Scan for the cell matching the given text and deliver its (X, Y) coordinate at center. 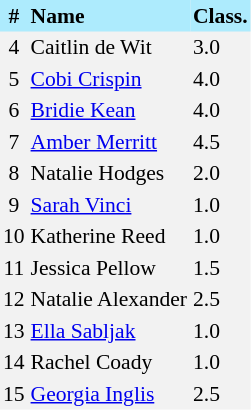
4 (14, 48)
Name (109, 16)
8 (14, 174)
4.5 (220, 142)
Sarah Vinci (109, 205)
Jessica Pellow (109, 268)
Rachel Coady (109, 362)
15 (14, 394)
Amber Merritt (109, 142)
11 (14, 268)
Natalie Alexander (109, 300)
# (14, 16)
Class. (220, 16)
Georgia Inglis (109, 394)
6 (14, 110)
1.5 (220, 268)
13 (14, 331)
Ella Sabljak (109, 331)
Bridie Kean (109, 110)
3.0 (220, 48)
5 (14, 79)
10 (14, 236)
Cobi Crispin (109, 79)
12 (14, 300)
14 (14, 362)
9 (14, 205)
7 (14, 142)
Katherine Reed (109, 236)
2.0 (220, 174)
Caitlin de Wit (109, 48)
Natalie Hodges (109, 174)
